Return (x, y) of the center of cell containing provided text 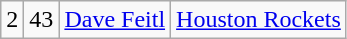
43 (42, 20)
Houston Rockets (259, 20)
2 (12, 20)
Dave Feitl (115, 20)
